Find where the given text appears and provide that cell's center as [x, y] coordinate. 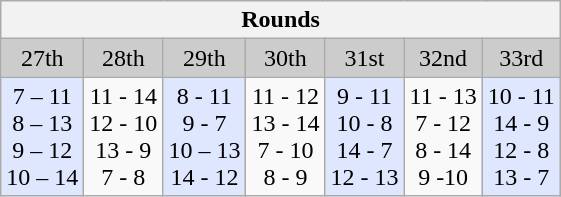
29th [204, 58]
30th [286, 58]
10 - 1114 - 912 - 813 - 7 [521, 136]
8 - 119 - 710 – 1314 - 12 [204, 136]
27th [42, 58]
11 - 1412 - 1013 - 97 - 8 [124, 136]
33rd [521, 58]
32nd [443, 58]
Rounds [281, 20]
11 - 137 - 128 - 149 -10 [443, 136]
9 - 1110 - 814 - 712 - 13 [364, 136]
31st [364, 58]
11 - 1213 - 147 - 108 - 9 [286, 136]
7 – 118 – 139 – 1210 – 14 [42, 136]
28th [124, 58]
